Locate the cell with the specified text and output its (X, Y) center coordinate. 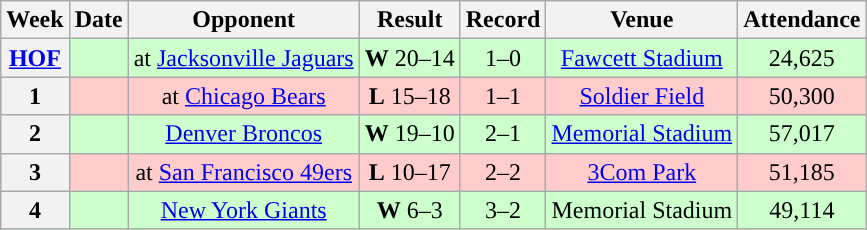
Denver Broncos (244, 134)
Venue (642, 20)
L 10–17 (410, 172)
50,300 (802, 96)
Opponent (244, 20)
1–0 (503, 58)
Result (410, 20)
New York Giants (244, 210)
W 19–10 (410, 134)
2 (35, 134)
57,017 (802, 134)
2–1 (503, 134)
24,625 (802, 58)
at Chicago Bears (244, 96)
at Jacksonville Jaguars (244, 58)
W 20–14 (410, 58)
3–2 (503, 210)
Record (503, 20)
49,114 (802, 210)
4 (35, 210)
Week (35, 20)
at San Francisco 49ers (244, 172)
W 6–3 (410, 210)
2–2 (503, 172)
3Com Park (642, 172)
Attendance (802, 20)
Fawcett Stadium (642, 58)
1 (35, 96)
1–1 (503, 96)
L 15–18 (410, 96)
51,185 (802, 172)
HOF (35, 58)
3 (35, 172)
Soldier Field (642, 96)
Date (98, 20)
